Search for the cell housing the specified text and yield its (x, y) center coordinate. 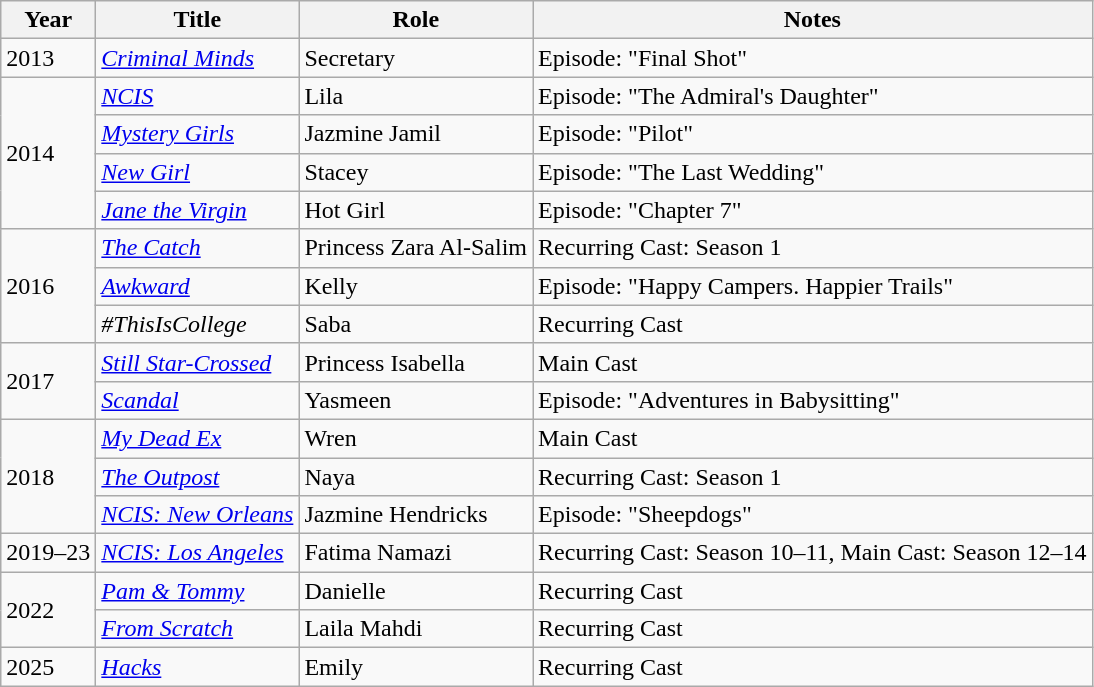
2017 (48, 381)
New Girl (198, 172)
2025 (48, 667)
Hot Girl (416, 210)
Role (416, 20)
Episode: "Happy Campers. Happier Trails" (812, 286)
Jazmine Jamil (416, 134)
Jazmine Hendricks (416, 515)
2019–23 (48, 553)
Still Star-Crossed (198, 362)
Title (198, 20)
NCIS: New Orleans (198, 515)
Episode: "Sheepdogs" (812, 515)
NCIS (198, 96)
Stacey (416, 172)
2018 (48, 476)
My Dead Ex (198, 438)
The Outpost (198, 477)
Lila (416, 96)
Scandal (198, 400)
2022 (48, 610)
Danielle (416, 591)
Episode: "Pilot" (812, 134)
Fatima Namazi (416, 553)
The Catch (198, 248)
Episode: "Adventures in Babysitting" (812, 400)
Criminal Minds (198, 58)
Kelly (416, 286)
Yasmeen (416, 400)
Saba (416, 324)
Hacks (198, 667)
Wren (416, 438)
NCIS: Los Angeles (198, 553)
Year (48, 20)
Secretary (416, 58)
Episode: "The Admiral's Daughter" (812, 96)
From Scratch (198, 629)
Emily (416, 667)
Princess Zara Al-Salim (416, 248)
2016 (48, 286)
2013 (48, 58)
Recurring Cast: Season 10–11, Main Cast: Season 12–14 (812, 553)
Episode: "The Last Wedding" (812, 172)
Pam & Tommy (198, 591)
Naya (416, 477)
Princess Isabella (416, 362)
Notes (812, 20)
Episode: "Final Shot" (812, 58)
Episode: "Chapter 7" (812, 210)
#ThisIsCollege (198, 324)
Jane the Virgin (198, 210)
Mystery Girls (198, 134)
Laila Mahdi (416, 629)
2014 (48, 153)
Awkward (198, 286)
